Locate the cell with the specified text and output its [x, y] center coordinate. 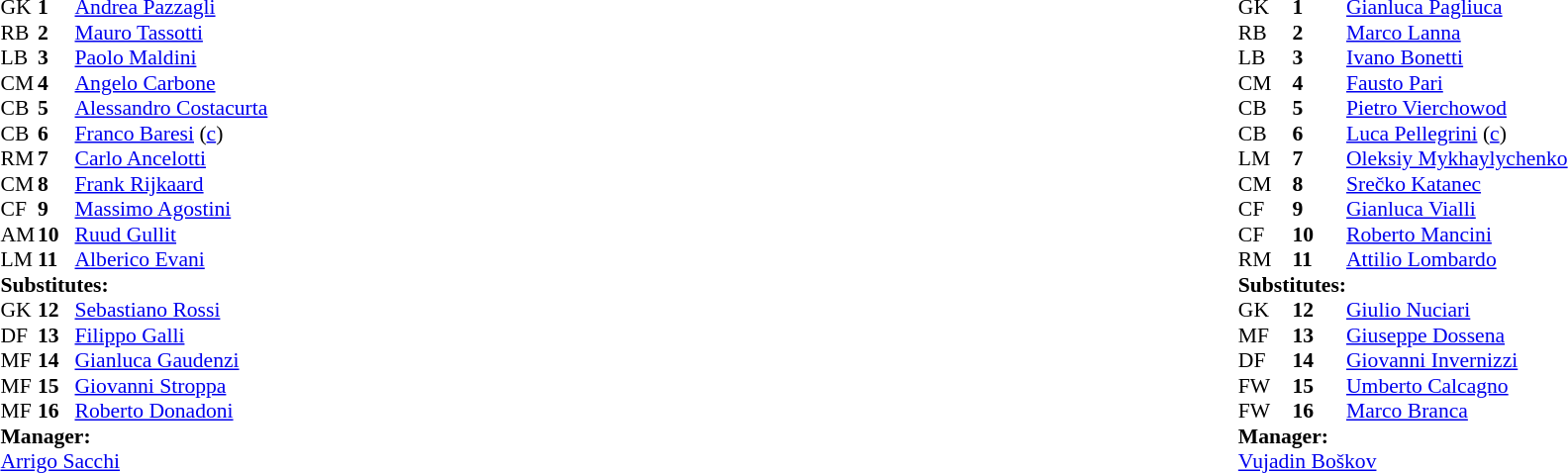
Fausto Pari [1457, 83]
Roberto Mancini [1457, 235]
Massimo Agostini [172, 209]
Pietro Vierchowod [1457, 108]
AM [19, 235]
Alessandro Costacurta [172, 108]
Marco Branca [1457, 411]
Giulio Nuciari [1457, 310]
Marco Lanna [1457, 33]
Gianluca Gaudenzi [172, 361]
Roberto Donadoni [172, 411]
Giuseppe Dossena [1457, 335]
Carlo Ancelotti [172, 159]
Mauro Tassotti [172, 33]
Umberto Calcagno [1457, 386]
Ivano Bonetti [1457, 58]
Angelo Carbone [172, 83]
Frank Rijkaard [172, 184]
Ruud Gullit [172, 235]
Oleksiy Mykhaylychenko [1457, 159]
Franco Baresi (c) [172, 134]
Luca Pellegrini (c) [1457, 134]
Alberico Evani [172, 260]
Srečko Katanec [1457, 184]
Attilio Lombardo [1457, 260]
Giovanni Invernizzi [1457, 361]
Gianluca Vialli [1457, 209]
Sebastiano Rossi [172, 310]
Filippo Galli [172, 335]
Giovanni Stroppa [172, 386]
Paolo Maldini [172, 58]
